Scan for the cell matching the given text and deliver its (x, y) coordinate at center. 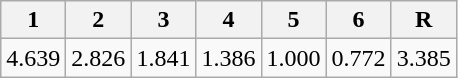
5 (294, 20)
1.386 (228, 58)
2.826 (98, 58)
1 (34, 20)
3 (164, 20)
3.385 (424, 58)
4 (228, 20)
2 (98, 20)
0.772 (358, 58)
1.841 (164, 58)
6 (358, 20)
1.000 (294, 58)
R (424, 20)
4.639 (34, 58)
